Determine the (x, y) coordinate at the center of the cell enclosing the given text.  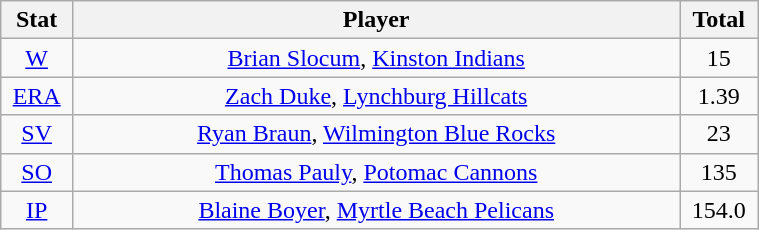
154.0 (719, 210)
Ryan Braun, Wilmington Blue Rocks (376, 134)
135 (719, 172)
W (37, 58)
Thomas Pauly, Potomac Cannons (376, 172)
1.39 (719, 96)
Stat (37, 20)
Brian Slocum, Kinston Indians (376, 58)
SV (37, 134)
IP (37, 210)
SO (37, 172)
Total (719, 20)
Zach Duke, Lynchburg Hillcats (376, 96)
15 (719, 58)
23 (719, 134)
Player (376, 20)
ERA (37, 96)
Blaine Boyer, Myrtle Beach Pelicans (376, 210)
